Return (x, y) of the center of cell containing provided text 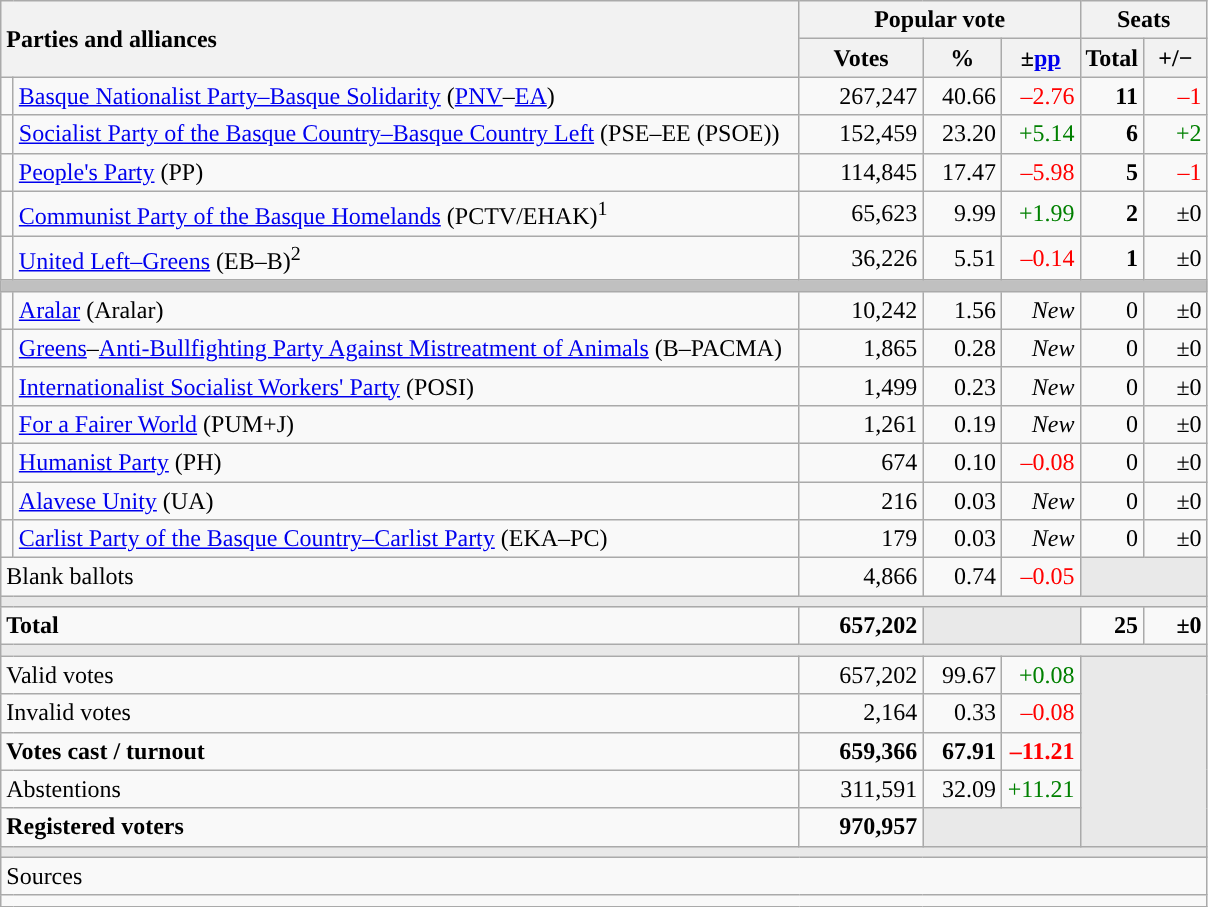
Popular vote (940, 20)
40.66 (962, 96)
1,865 (861, 348)
970,957 (861, 827)
0.10 (962, 462)
5.51 (962, 258)
267,247 (861, 96)
+/− (1176, 58)
+11.21 (1040, 789)
1 (1112, 258)
Votes (861, 58)
+0.08 (1040, 675)
659,366 (861, 751)
9.99 (962, 214)
674 (861, 462)
65,623 (861, 214)
6 (1112, 134)
±pp (1040, 58)
4,866 (861, 577)
Carlist Party of the Basque Country–Carlist Party (EKA–PC) (406, 539)
–11.21 (1040, 751)
+5.14 (1040, 134)
23.20 (962, 134)
Invalid votes (400, 713)
2,164 (861, 713)
179 (861, 539)
Sources (604, 876)
1,499 (861, 386)
Basque Nationalist Party–Basque Solidarity (PNV–EA) (406, 96)
216 (861, 501)
Votes cast / turnout (400, 751)
–0.05 (1040, 577)
Aralar (Aralar) (406, 310)
Abstentions (400, 789)
For a Fairer World (PUM+J) (406, 424)
1.56 (962, 310)
People's Party (PP) (406, 172)
+1.99 (1040, 214)
311,591 (861, 789)
–5.98 (1040, 172)
Registered voters (400, 827)
Seats (1144, 20)
Socialist Party of the Basque Country–Basque Country Left (PSE–EE (PSOE)) (406, 134)
17.47 (962, 172)
Blank ballots (400, 577)
Internationalist Socialist Workers' Party (POSI) (406, 386)
Valid votes (400, 675)
152,459 (861, 134)
–0.14 (1040, 258)
114,845 (861, 172)
32.09 (962, 789)
Communist Party of the Basque Homelands (PCTV/EHAK)1 (406, 214)
36,226 (861, 258)
25 (1112, 626)
5 (1112, 172)
Greens–Anti-Bullfighting Party Against Mistreatment of Animals (B–PACMA) (406, 348)
1,261 (861, 424)
11 (1112, 96)
99.67 (962, 675)
0.28 (962, 348)
Parties and alliances (400, 39)
10,242 (861, 310)
+2 (1176, 134)
United Left–Greens (EB–B)2 (406, 258)
Humanist Party (PH) (406, 462)
67.91 (962, 751)
Alavese Unity (UA) (406, 501)
% (962, 58)
0.23 (962, 386)
0.19 (962, 424)
0.33 (962, 713)
0.74 (962, 577)
–2.76 (1040, 96)
2 (1112, 214)
